Locate the cell with the specified text and output its (x, y) center coordinate. 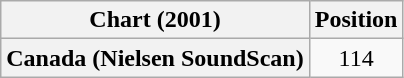
Position (356, 20)
114 (356, 58)
Canada (Nielsen SoundScan) (155, 58)
Chart (2001) (155, 20)
